Extract the [x, y] coordinate from the center of the cell holding the provided text.  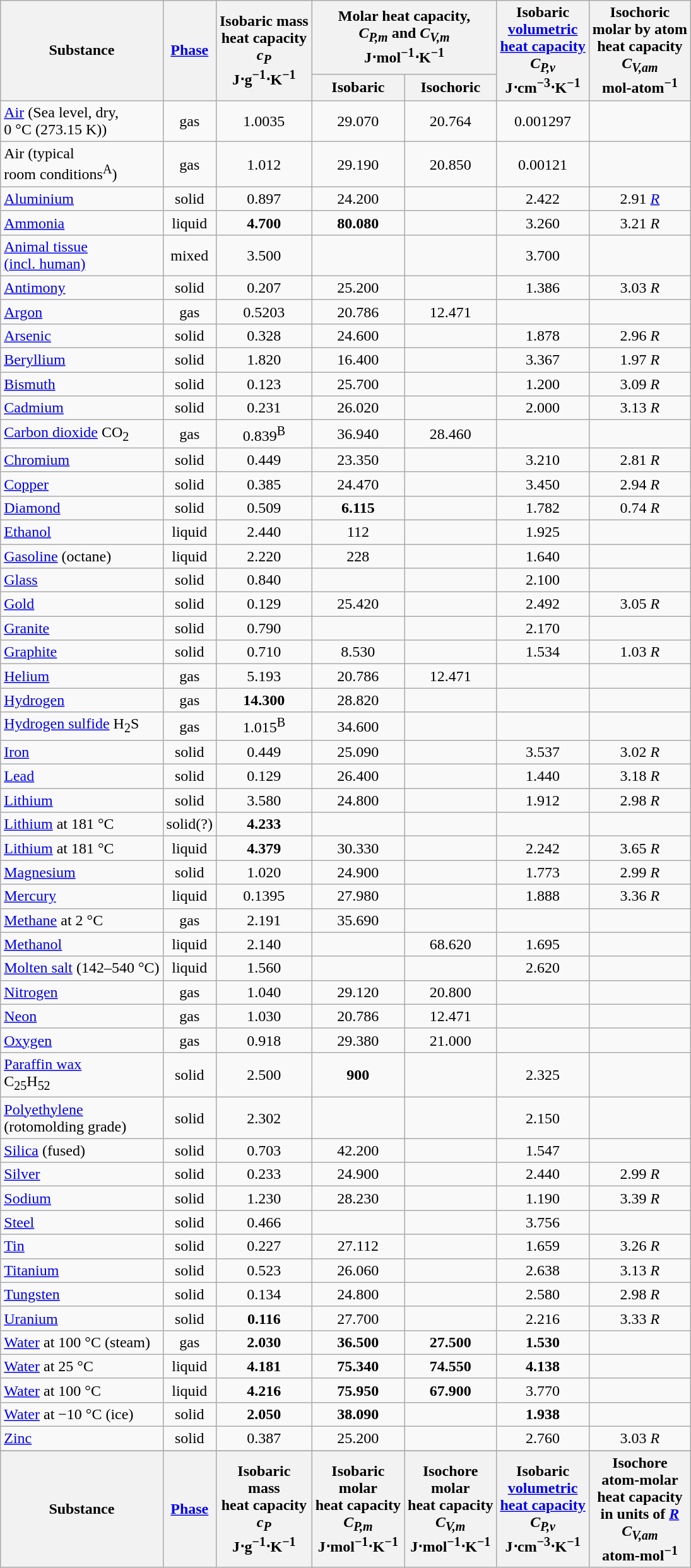
Isobaricvolumetricheat capacityCP,v J⋅cm−3⋅K−1 [543, 50]
2.170 [543, 628]
Graphite [82, 652]
2.422 [543, 199]
1.782 [543, 508]
Mercury [82, 896]
2.140 [264, 944]
3.39 R [640, 1198]
68.620 [451, 944]
3.18 R [640, 776]
Hydrogen sulfide H2S [82, 727]
0.74 R [640, 508]
0.001297 [543, 121]
0.1395 [264, 896]
27.112 [358, 1246]
2.325 [543, 1075]
3.210 [543, 460]
Carbon dioxide CO2 [82, 434]
2.620 [543, 968]
0.897 [264, 199]
Gasoline (octane) [82, 556]
1.030 [264, 1016]
Methane at 2 °C [82, 920]
Antimony [82, 288]
Uranium [82, 1318]
0.328 [264, 336]
Ammonia [82, 223]
1.190 [543, 1198]
14.300 [264, 700]
29.070 [358, 121]
0.233 [264, 1174]
0.840 [264, 580]
1.640 [543, 556]
2.191 [264, 920]
Molten salt (142–540 °C) [82, 968]
2.216 [543, 1318]
Isobaric [358, 87]
0.385 [264, 484]
3.770 [543, 1390]
900 [358, 1075]
2.030 [264, 1342]
1.695 [543, 944]
3.450 [543, 484]
3.33 R [640, 1318]
4.379 [264, 848]
36.940 [358, 434]
1.200 [543, 384]
67.900 [451, 1390]
4.216 [264, 1390]
Oxygen [82, 1040]
Helium [82, 676]
24.200 [358, 199]
4.138 [543, 1366]
28.460 [451, 434]
Polyethylene (rotomolding grade) [82, 1118]
Animal tissue (incl. human) [82, 255]
Beryllium [82, 360]
26.060 [358, 1270]
0.227 [264, 1246]
3.21 R [640, 223]
Granite [82, 628]
Titanium [82, 1270]
1.386 [543, 288]
1.938 [543, 1414]
3.367 [543, 360]
Steel [82, 1222]
3.02 R [640, 752]
Diamond [82, 508]
Glass [82, 580]
Isobaricvolumetricheat capacityCP,vJ⋅cm−3⋅K−1 [543, 1509]
112 [358, 532]
Lead [82, 776]
Argon [82, 312]
Ethanol [82, 532]
Chromium [82, 460]
1.820 [264, 360]
0.116 [264, 1318]
3.36 R [640, 896]
Bismuth [82, 384]
Water at −10 °C (ice) [82, 1414]
0.5203 [264, 312]
Paraffin waxC25H52 [82, 1075]
27.980 [358, 896]
2.94 R [640, 484]
1.547 [543, 1150]
1.560 [264, 968]
1.0035 [264, 121]
2.760 [543, 1439]
mixed [189, 255]
Tungsten [82, 1294]
29.120 [358, 992]
1.534 [543, 652]
3.65 R [640, 848]
80.080 [358, 223]
Water at 100 °C [82, 1390]
75.950 [358, 1390]
solid(?) [189, 824]
30.330 [358, 848]
0.710 [264, 652]
24.470 [358, 484]
Nitrogen [82, 992]
8.530 [358, 652]
2.638 [543, 1270]
Iron [82, 752]
2.96 R [640, 336]
3.26 R [640, 1246]
1.012 [264, 165]
Isochoreatom-molarheat capacityin units of RCV,amatom-mol−1 [640, 1509]
Air (Sea level, dry, 0 °C (273.15 K)) [82, 121]
0.123 [264, 384]
1.040 [264, 992]
27.500 [451, 1342]
1.912 [543, 800]
2.150 [543, 1118]
1.020 [264, 872]
3.537 [543, 752]
0.509 [264, 508]
25.420 [358, 604]
4.181 [264, 1366]
3.05 R [640, 604]
Neon [82, 1016]
26.020 [358, 408]
2.242 [543, 848]
Isochoric [451, 87]
28.230 [358, 1198]
36.500 [358, 1342]
2.100 [543, 580]
0.207 [264, 288]
Methanol [82, 944]
16.400 [358, 360]
3.09 R [640, 384]
0.231 [264, 408]
1.015B [264, 727]
Water at 25 °C [82, 1366]
228 [358, 556]
75.340 [358, 1366]
4.233 [264, 824]
28.820 [358, 700]
Zinc [82, 1439]
0.523 [264, 1270]
42.200 [358, 1150]
Water at 100 °C (steam) [82, 1342]
2.000 [543, 408]
2.500 [264, 1075]
38.090 [358, 1414]
Silver [82, 1174]
2.220 [264, 556]
0.134 [264, 1294]
2.492 [543, 604]
1.773 [543, 872]
Gold [82, 604]
Isobaricmassheat capacitycPJ⋅g−1⋅K−1 [264, 1509]
3.756 [543, 1222]
0.00121 [543, 165]
Copper [82, 484]
25.700 [358, 384]
0.790 [264, 628]
1.659 [543, 1246]
1.230 [264, 1198]
1.530 [543, 1342]
Isochoremolarheat capacityCV,mJ⋅mol−1⋅K−1 [451, 1509]
3.500 [264, 255]
Cadmium [82, 408]
34.600 [358, 727]
26.400 [358, 776]
3.700 [543, 255]
Lithium [82, 800]
Hydrogen [82, 700]
1.878 [543, 336]
2.91 R [640, 199]
Aluminium [82, 199]
0.466 [264, 1222]
25.090 [358, 752]
27.700 [358, 1318]
Isochoric molar by atom heat capacity CV,am mol-atom−1 [640, 50]
1.440 [543, 776]
2.050 [264, 1414]
29.380 [358, 1040]
6.115 [358, 508]
Isobaricmolarheat capacityCP,mJ⋅mol−1⋅K−1 [358, 1509]
Molar heat capacity, CP,m and CV,mJ⋅mol−1⋅K−1 [404, 38]
Arsenic [82, 336]
35.690 [358, 920]
3.580 [264, 800]
2.81 R [640, 460]
3.260 [543, 223]
Isobaric mass heat capacitycPJ⋅g−1⋅K−1 [264, 50]
Silica (fused) [82, 1150]
20.764 [451, 121]
Air (typical room conditionsA) [82, 165]
1.97 R [640, 360]
2.302 [264, 1118]
74.550 [451, 1366]
0.387 [264, 1439]
Tin [82, 1246]
21.000 [451, 1040]
0.839B [264, 434]
0.703 [264, 1150]
1.925 [543, 532]
20.850 [451, 165]
0.918 [264, 1040]
20.800 [451, 992]
2.580 [543, 1294]
Sodium [82, 1198]
23.350 [358, 460]
5.193 [264, 676]
Magnesium [82, 872]
24.600 [358, 336]
1.03 R [640, 652]
1.888 [543, 896]
29.190 [358, 165]
4.700 [264, 223]
